Identify which cell holds the provided text, then report its (x, y) central coordinate. 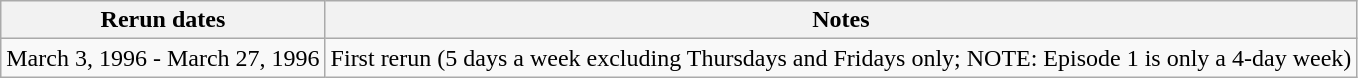
Rerun dates (163, 20)
March 3, 1996 - March 27, 1996 (163, 58)
First rerun (5 days a week excluding Thursdays and Fridays only; NOTE: Episode 1 is only a 4-day week) (841, 58)
Notes (841, 20)
